Pinpoint the cell where the given text exists, returning its [X, Y] midpoint coordinate. 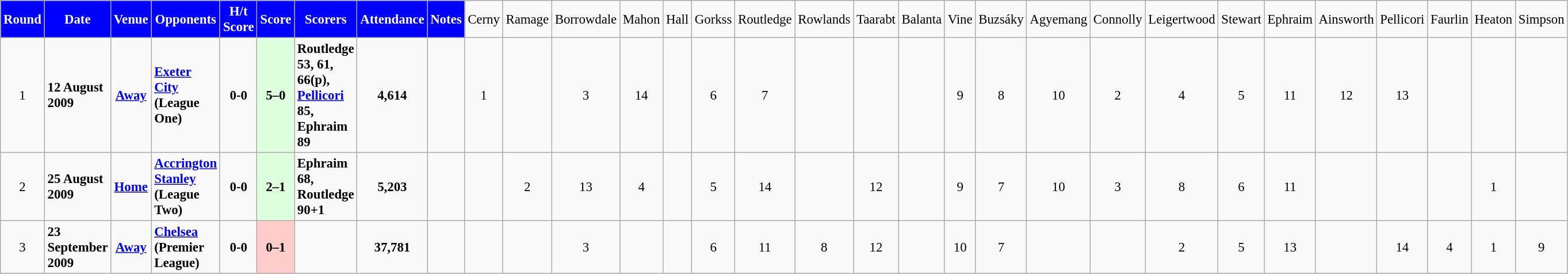
Agyemang [1058, 20]
Ephraim 68, Routledge 90+1 [326, 187]
Balanta [921, 20]
Date [77, 20]
Hall [678, 20]
Score [276, 20]
Notes [446, 20]
23 September 2009 [77, 248]
Simpson [1542, 20]
Borrowdale [586, 20]
5,203 [392, 187]
Vine [960, 20]
Round [22, 20]
Attendance [392, 20]
Ramage [527, 20]
Accrington Stanley (League Two) [185, 187]
Faurlin [1450, 20]
25 August 2009 [77, 187]
2–1 [276, 187]
37,781 [392, 248]
0–1 [276, 248]
Ainsworth [1346, 20]
Buzsáky [1001, 20]
Stewart [1241, 20]
Home [131, 187]
Routledge [765, 20]
Rowlands [824, 20]
Exeter City (League One) [185, 96]
Opponents [185, 20]
Scorers [326, 20]
Venue [131, 20]
Heaton [1493, 20]
Connolly [1118, 20]
12 August 2009 [77, 96]
Chelsea (Premier League) [185, 248]
4,614 [392, 96]
Taarabt [877, 20]
H/t Score [238, 20]
Mahon [642, 20]
Cerny [484, 20]
Routledge 53, 61, 66(p), Pellicori 85, Ephraim 89 [326, 96]
5–0 [276, 96]
Pellicori [1402, 20]
Gorkss [713, 20]
Leigertwood [1181, 20]
Ephraim [1290, 20]
